From the cell containing the given text, extract its center point as [x, y] coordinate. 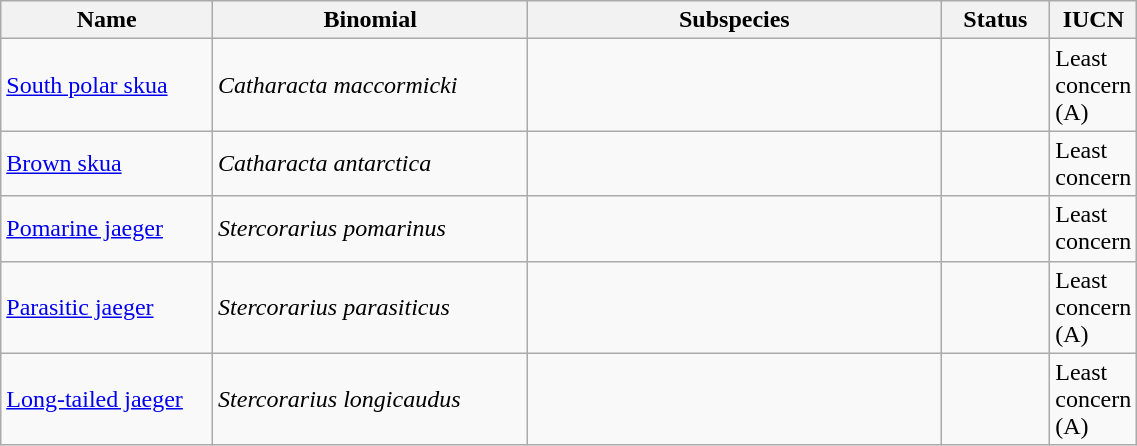
Parasitic jaeger [107, 307]
South polar skua [107, 85]
Stercorarius pomarinus [370, 228]
Catharacta antarctica [370, 164]
Name [107, 20]
Binomial [370, 20]
Catharacta maccormicki [370, 85]
Stercorarius parasiticus [370, 307]
Status [996, 20]
Brown skua [107, 164]
Pomarine jaeger [107, 228]
IUCN [1094, 20]
Subspecies [734, 20]
Stercorarius longicaudus [370, 399]
Long-tailed jaeger [107, 399]
